Find where the given text appears and provide that cell's center as [X, Y] coordinate. 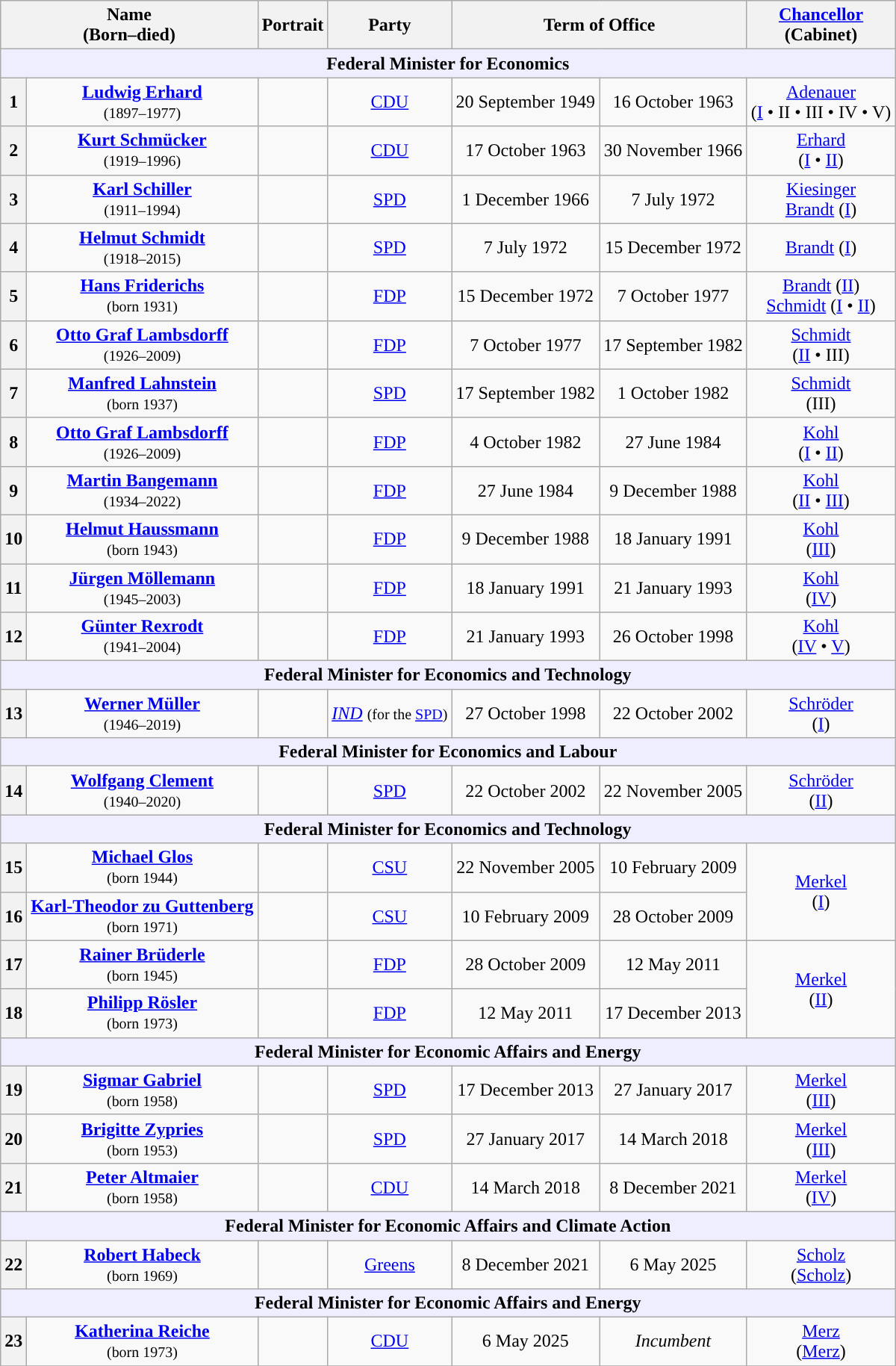
11 [13, 587]
Sigmar Gabriel(born 1958) [142, 1090]
Werner Müller(1946–2019) [142, 714]
16 [13, 916]
Kohl(I • II) [821, 442]
8 [13, 442]
10 [13, 539]
Jürgen Möllemann(1945–2003) [142, 587]
Helmut Schmidt(1918–2015) [142, 248]
Schröder(II) [821, 790]
Adenauer(I • II • III • IV • V) [821, 102]
16 October 1963 [673, 102]
Martin Bangemann(1934–2022) [142, 490]
7 [13, 393]
Helmut Haussmann(born 1943) [142, 539]
6 [13, 345]
Term of Office [599, 25]
Wolfgang Clement(1940–2020) [142, 790]
Party [390, 25]
23 [13, 1341]
Incumbent [673, 1341]
Brandt (II)Schmidt (I • II) [821, 296]
Merkel(I) [821, 892]
Peter Altmaier(born 1958) [142, 1188]
22 [13, 1264]
Robert Habeck(born 1969) [142, 1264]
Merkel(IV) [821, 1188]
12 [13, 636]
Erhard(I • II) [821, 151]
4 October 1982 [526, 442]
Kohl(IV) [821, 587]
Schröder(I) [821, 714]
17 [13, 965]
Name(Born–died) [129, 25]
KiesingerBrandt (I) [821, 199]
Karl-Theodor zu Guttenberg(born 1971) [142, 916]
19 [13, 1090]
9 [13, 490]
Schmidt(II • III) [821, 345]
20 [13, 1138]
14 [13, 790]
17 October 1963 [526, 151]
Michael Glos(born 1944) [142, 868]
Federal Minister for Economic Affairs and Climate Action [448, 1226]
2 [13, 151]
1 December 1966 [526, 199]
Katherina Reiche(born 1973) [142, 1341]
Scholz(Scholz) [821, 1264]
13 [13, 714]
1 October 1982 [673, 393]
IND (for the SPD) [390, 714]
Kohl(IV • V) [821, 636]
Merz(Merz) [821, 1341]
Günter Rexrodt(1941–2004) [142, 636]
Portrait [293, 25]
21 [13, 1188]
4 [13, 248]
26 October 1998 [673, 636]
15 [13, 868]
3 [13, 199]
1 [13, 102]
Rainer Brüderle(born 1945) [142, 965]
Hans Friderichs(born 1931) [142, 296]
20 September 1949 [526, 102]
5 [13, 296]
Brigitte Zypries(born 1953) [142, 1138]
Kohl(III) [821, 539]
Philipp Rösler(born 1973) [142, 1013]
Chancellor(Cabinet) [821, 25]
Karl Schiller(1911–1994) [142, 199]
Federal Minister for Economics and Labour [448, 752]
Federal Minister for Economics [448, 63]
27 October 1998 [526, 714]
30 November 1966 [673, 151]
Greens [390, 1264]
18 [13, 1013]
Ludwig Erhard(1897–1977) [142, 102]
Manfred Lahnstein(born 1937) [142, 393]
Brandt (I) [821, 248]
Kohl(II • III) [821, 490]
Merkel(II) [821, 989]
Kurt Schmücker(1919–1996) [142, 151]
Schmidt(III) [821, 393]
